Capture the cell that displays the provided text and extract its [x, y] central coordinate. 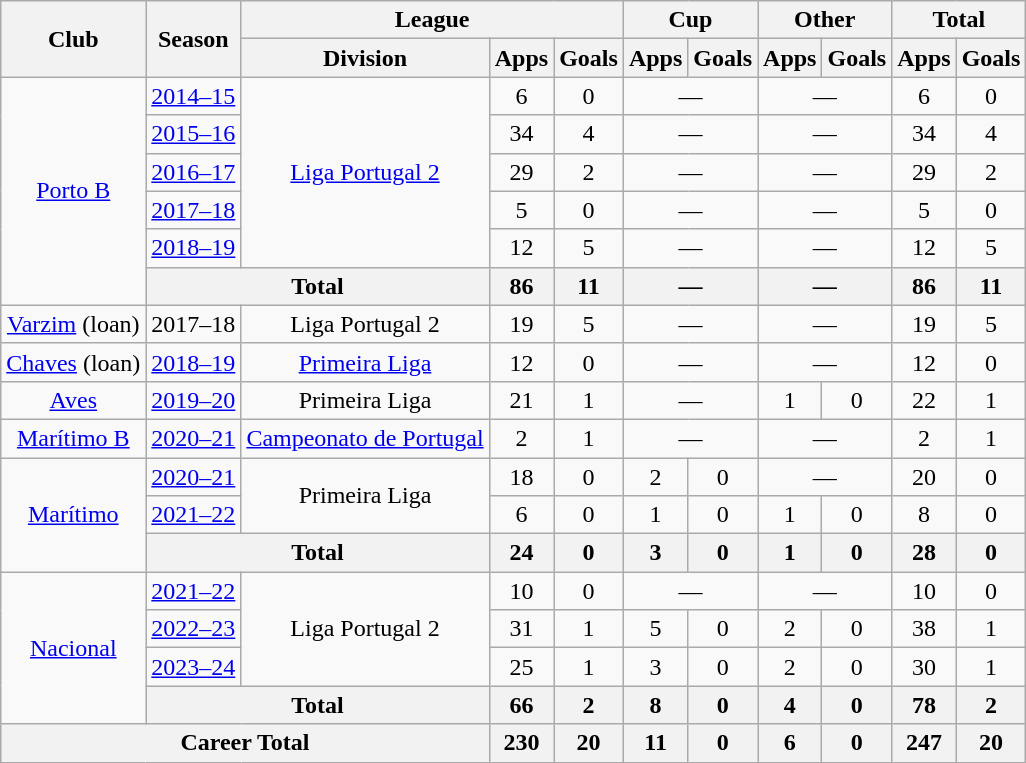
25 [521, 667]
22 [924, 400]
Season [194, 39]
Campeonato de Portugal [365, 438]
21 [521, 400]
66 [521, 705]
2016–17 [194, 172]
18 [521, 477]
2019–20 [194, 400]
Other [825, 20]
Club [74, 39]
24 [521, 553]
League [432, 20]
Nacional [74, 648]
2014–15 [194, 96]
Chaves (loan) [74, 362]
Cup [690, 20]
Marítimo [74, 515]
28 [924, 553]
247 [924, 743]
2015–16 [194, 134]
Aves [74, 400]
Porto B [74, 191]
38 [924, 629]
30 [924, 667]
2023–24 [194, 667]
2022–23 [194, 629]
Career Total [245, 743]
78 [924, 705]
31 [521, 629]
Marítimo B [74, 438]
Varzim (loan) [74, 324]
Division [365, 58]
230 [521, 743]
